Return [X, Y] of the center of cell containing provided text 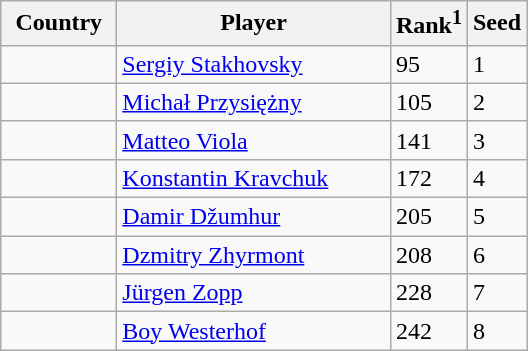
4 [496, 178]
95 [428, 64]
105 [428, 102]
Michał Przysiężny [254, 102]
2 [496, 102]
Sergiy Stakhovsky [254, 64]
Matteo Viola [254, 140]
Damir Džumhur [254, 217]
Country [59, 24]
5 [496, 217]
8 [496, 331]
6 [496, 255]
208 [428, 255]
1 [496, 64]
Player [254, 24]
172 [428, 178]
242 [428, 331]
Dzmitry Zhyrmont [254, 255]
Konstantin Kravchuk [254, 178]
228 [428, 293]
141 [428, 140]
Boy Westerhof [254, 331]
3 [496, 140]
7 [496, 293]
Seed [496, 24]
Jürgen Zopp [254, 293]
Rank1 [428, 24]
205 [428, 217]
